Extract the [X, Y] coordinate from the center of the cell holding the provided text.  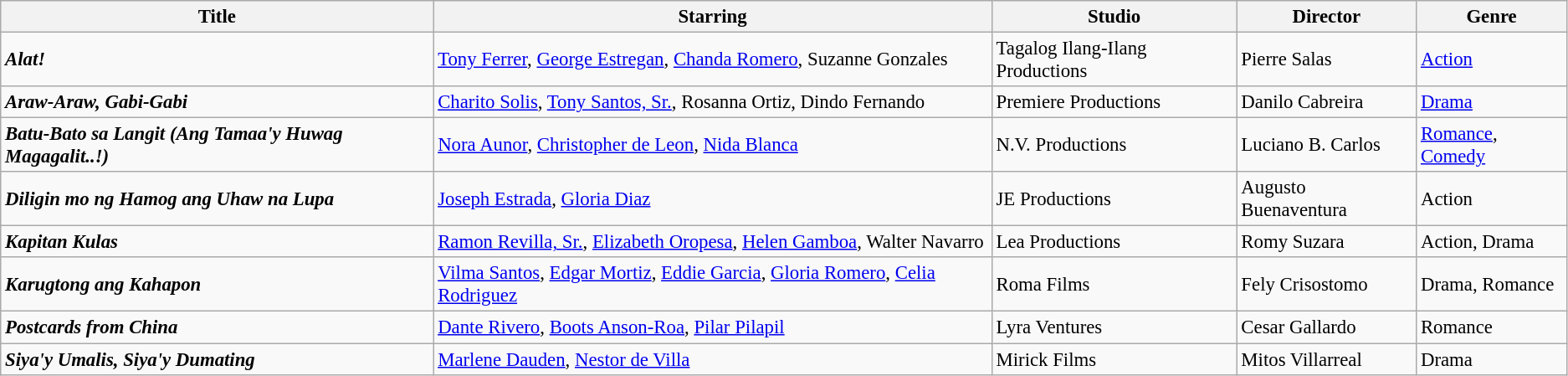
Lea Productions [1115, 242]
Augusto Buenaventura [1327, 199]
Dante Rivero, Boots Anson-Roa, Pilar Pilapil [713, 327]
Charito Solis, Tony Santos, Sr., Rosanna Ortiz, Dindo Fernando [713, 102]
Mitos Villarreal [1327, 359]
Director [1327, 17]
Siya'y Umalis, Siya'y Dumating [218, 359]
Nora Aunor, Christopher de Leon, Nida Blanca [713, 146]
Starring [713, 17]
Mirick Films [1115, 359]
Araw-Araw, Gabi-Gabi [218, 102]
Tagalog Ilang-Ilang Productions [1115, 60]
Diligin mo ng Hamog ang Uhaw na Lupa [218, 199]
Cesar Gallardo [1327, 327]
Roma Films [1115, 285]
Title [218, 17]
Action, Drama [1492, 242]
N.V. Productions [1115, 146]
Batu-Bato sa Langit (Ang Tamaa'y Huwag Magagalit..!) [218, 146]
Genre [1492, 17]
Luciano B. Carlos [1327, 146]
Studio [1115, 17]
Ramon Revilla, Sr., Elizabeth Oropesa, Helen Gamboa, Walter Navarro [713, 242]
Pierre Salas [1327, 60]
Joseph Estrada, Gloria Diaz [713, 199]
Kapitan Kulas [218, 242]
Romance [1492, 327]
Danilo Cabreira [1327, 102]
Postcards from China [218, 327]
Tony Ferrer, George Estregan, Chanda Romero, Suzanne Gonzales [713, 60]
Premiere Productions [1115, 102]
Drama, Romance [1492, 285]
JE Productions [1115, 199]
Marlene Dauden, Nestor de Villa [713, 359]
Karugtong ang Kahapon [218, 285]
Fely Crisostomo [1327, 285]
Lyra Ventures [1115, 327]
Romance, Comedy [1492, 146]
Alat! [218, 60]
Romy Suzara [1327, 242]
Vilma Santos, Edgar Mortiz, Eddie Garcia, Gloria Romero, Celia Rodriguez [713, 285]
